Output the (X, Y) coordinate of the center of the cell containing the given text.  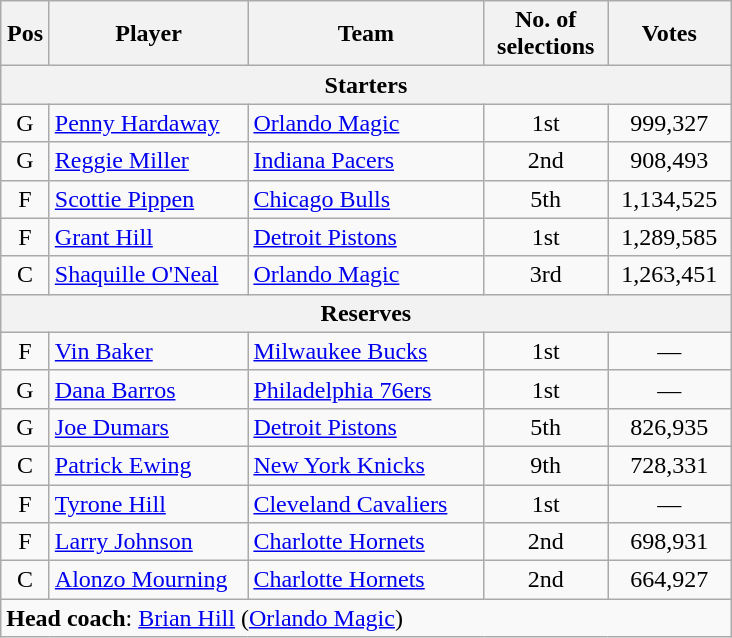
Dana Barros (148, 389)
Vin Baker (148, 351)
Milwaukee Bucks (366, 351)
Starters (366, 85)
Joe Dumars (148, 427)
Shaquille O'Neal (148, 275)
No. of selections (546, 34)
1,289,585 (670, 237)
Reggie Miller (148, 161)
New York Knicks (366, 465)
9th (546, 465)
Votes (670, 34)
Cleveland Cavaliers (366, 503)
908,493 (670, 161)
Chicago Bulls (366, 199)
999,327 (670, 123)
Team (366, 34)
Reserves (366, 313)
Penny Hardaway (148, 123)
Player (148, 34)
Alonzo Mourning (148, 580)
Pos (26, 34)
3rd (546, 275)
Patrick Ewing (148, 465)
826,935 (670, 427)
Philadelphia 76ers (366, 389)
Tyrone Hill (148, 503)
1,263,451 (670, 275)
728,331 (670, 465)
Indiana Pacers (366, 161)
Head coach: Brian Hill (Orlando Magic) (366, 618)
Grant Hill (148, 237)
698,931 (670, 542)
Larry Johnson (148, 542)
664,927 (670, 580)
Scottie Pippen (148, 199)
1,134,525 (670, 199)
